Pinpoint the cell where the given text exists, returning its (X, Y) midpoint coordinate. 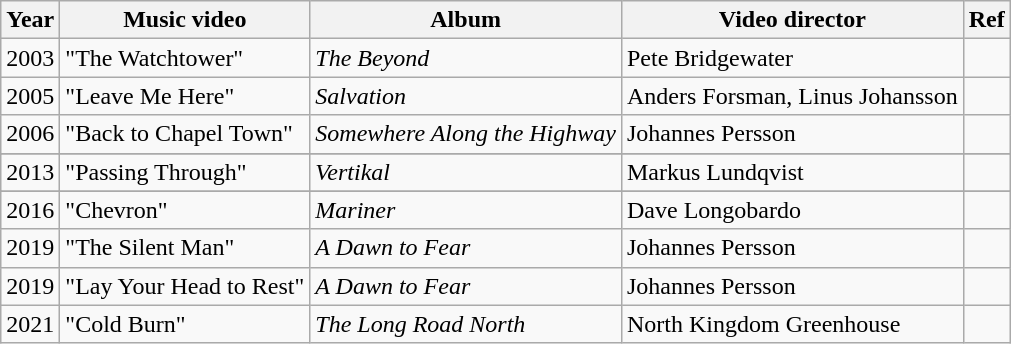
2016 (30, 210)
2013 (30, 172)
Salvation (466, 96)
"Back to Chapel Town" (185, 134)
Pete Bridgewater (792, 58)
The Beyond (466, 58)
2005 (30, 96)
"Cold Burn" (185, 324)
Video director (792, 20)
"Chevron" (185, 210)
2003 (30, 58)
Markus Lundqvist (792, 172)
"Lay Your Head to Rest" (185, 286)
Year (30, 20)
"The Watchtower" (185, 58)
Mariner (466, 210)
Dave Longobardo (792, 210)
"Passing Through" (185, 172)
Anders Forsman, Linus Johansson (792, 96)
2021 (30, 324)
"Leave Me Here" (185, 96)
Ref (986, 20)
2006 (30, 134)
"The Silent Man" (185, 248)
Somewhere Along the Highway (466, 134)
Vertikal (466, 172)
North Kingdom Greenhouse (792, 324)
Album (466, 20)
Music video (185, 20)
The Long Road North (466, 324)
